Find where the given text appears and provide that cell's center as (x, y) coordinate. 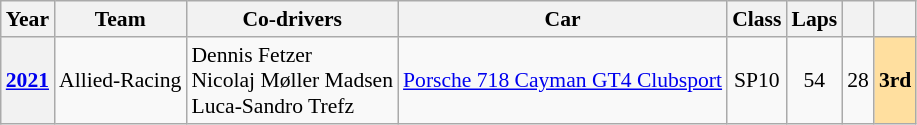
Co-drivers (292, 19)
Laps (814, 19)
Year (28, 19)
54 (814, 80)
Porsche 718 Cayman GT4 Clubsport (562, 80)
Allied-Racing (120, 80)
3rd (896, 80)
Team (120, 19)
Car (562, 19)
Dennis Fetzer Nicolaj Møller Madsen Luca-Sandro Trefz (292, 80)
SP10 (756, 80)
Class (756, 19)
2021 (28, 80)
28 (858, 80)
